For the text-containing cell, return its midpoint in [X, Y] coordinate format. 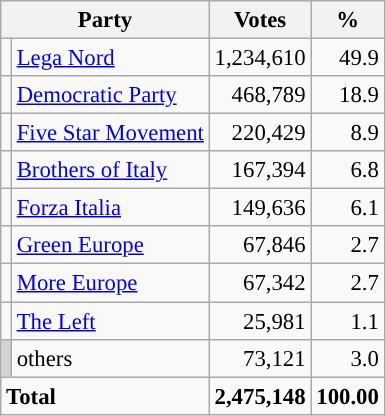
Forza Italia [110, 208]
2,475,148 [260, 396]
8.9 [348, 133]
Votes [260, 20]
others [110, 358]
Green Europe [110, 245]
167,394 [260, 170]
49.9 [348, 58]
Five Star Movement [110, 133]
6.8 [348, 170]
25,981 [260, 321]
1.1 [348, 321]
6.1 [348, 208]
67,342 [260, 283]
3.0 [348, 358]
149,636 [260, 208]
% [348, 20]
100.00 [348, 396]
Total [105, 396]
1,234,610 [260, 58]
More Europe [110, 283]
220,429 [260, 133]
Democratic Party [110, 95]
Party [105, 20]
67,846 [260, 245]
18.9 [348, 95]
73,121 [260, 358]
Lega Nord [110, 58]
Brothers of Italy [110, 170]
468,789 [260, 95]
The Left [110, 321]
